Pinpoint the cell where the given text exists, returning its [x, y] midpoint coordinate. 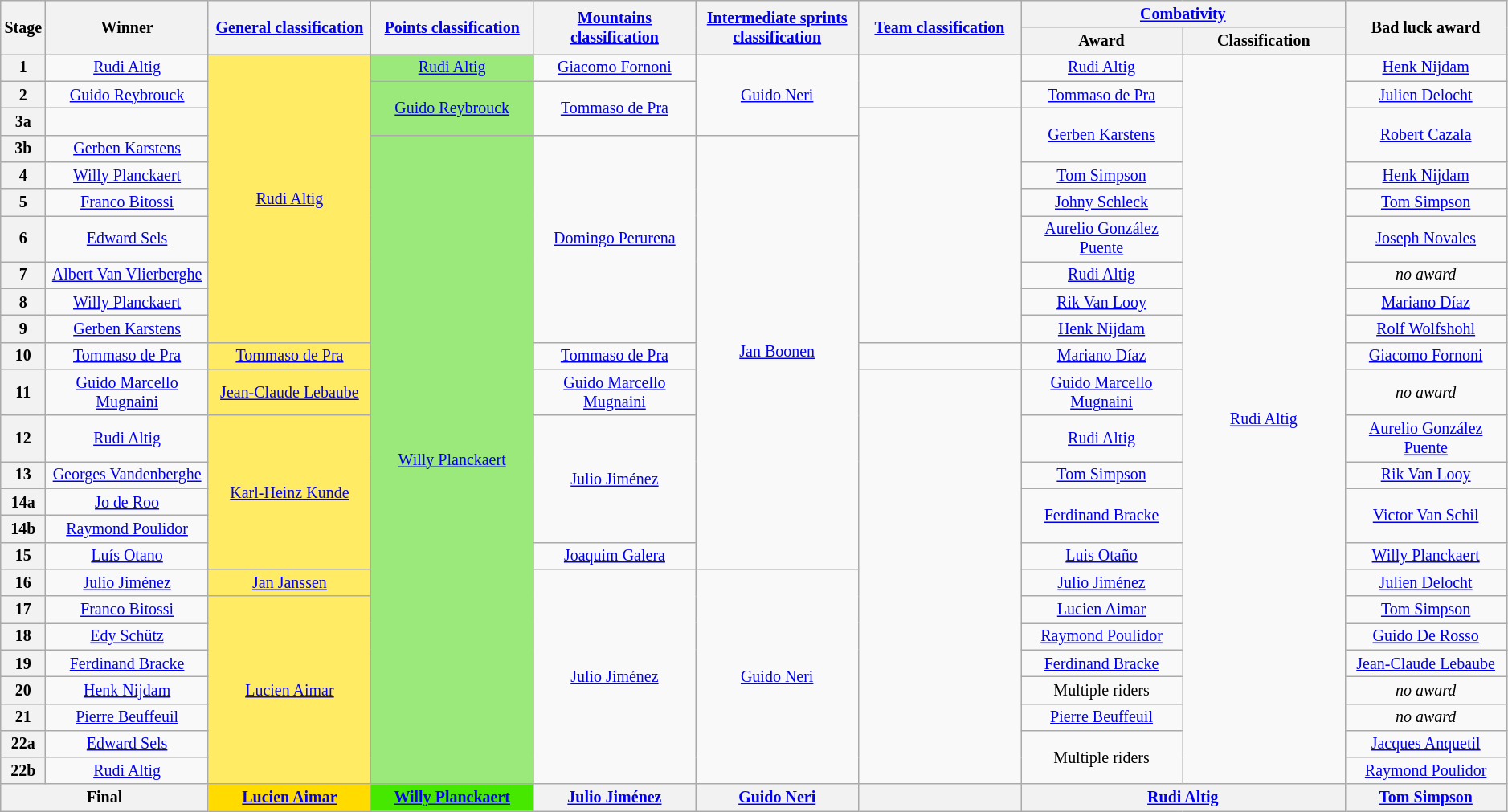
Intermediate sprints classification [777, 27]
18 [23, 636]
22a [23, 744]
Classification [1264, 42]
Points classification [452, 27]
1 [23, 67]
13 [23, 475]
Team classification [939, 27]
Robert Cazala [1425, 135]
Domingo Perurena [615, 239]
12 [23, 439]
Edy Schütz [127, 636]
15 [23, 556]
20 [23, 691]
Mountains classification [615, 27]
Joseph Novales [1425, 239]
Winner [127, 27]
Jan Janssen [289, 583]
Award [1102, 42]
Final [104, 798]
9 [23, 329]
Stage [23, 27]
Rolf Wolfshohl [1425, 329]
6 [23, 239]
14b [23, 528]
General classification [289, 27]
Bad luck award [1425, 27]
11 [23, 392]
Jo de Roo [127, 503]
Luís Otano [127, 556]
4 [23, 175]
3a [23, 122]
Georges Vandenberghe [127, 475]
Albert Van Vlierberghe [127, 275]
16 [23, 583]
10 [23, 357]
Karl-Heinz Kunde [289, 493]
Jan Boonen [777, 352]
14a [23, 503]
8 [23, 302]
22b [23, 771]
5 [23, 202]
Combativity [1183, 14]
3b [23, 148]
Luis Otaño [1102, 556]
19 [23, 663]
21 [23, 716]
2 [23, 95]
7 [23, 275]
Victor Van Schil [1425, 516]
Guido De Rosso [1425, 636]
17 [23, 609]
Jacques Anquetil [1425, 744]
Joaquim Galera [615, 556]
Johny Schleck [1102, 202]
